For the text-containing cell, return its midpoint in [x, y] coordinate format. 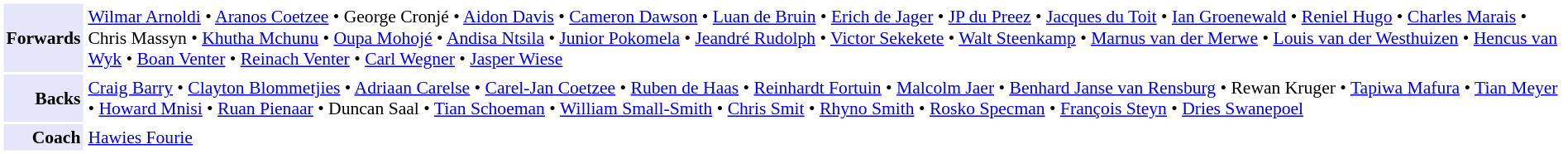
Coach [43, 137]
Backs [43, 98]
Hawies Fourie [825, 137]
Forwards [43, 37]
